Return the [x, y] coordinate for the center point of the cell that contains the specified text.  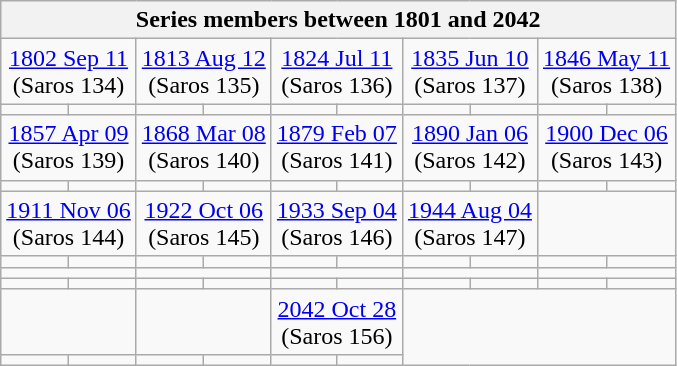
1922 Oct 06(Saros 145) [204, 224]
1900 Dec 06(Saros 143) [606, 148]
Series members between 1801 and 2042 [338, 20]
2042 Oct 28(Saros 156) [336, 322]
1802 Sep 11(Saros 134) [69, 72]
1835 Jun 10(Saros 137) [470, 72]
1868 Mar 08(Saros 140) [204, 148]
1933 Sep 04(Saros 146) [336, 224]
1824 Jul 11(Saros 136) [336, 72]
1846 May 11(Saros 138) [606, 72]
1911 Nov 06(Saros 144) [69, 224]
1944 Aug 04(Saros 147) [470, 224]
1890 Jan 06(Saros 142) [470, 148]
1857 Apr 09(Saros 139) [69, 148]
1879 Feb 07(Saros 141) [336, 148]
1813 Aug 12(Saros 135) [204, 72]
